Identify which cell holds the provided text, then report its [X, Y] central coordinate. 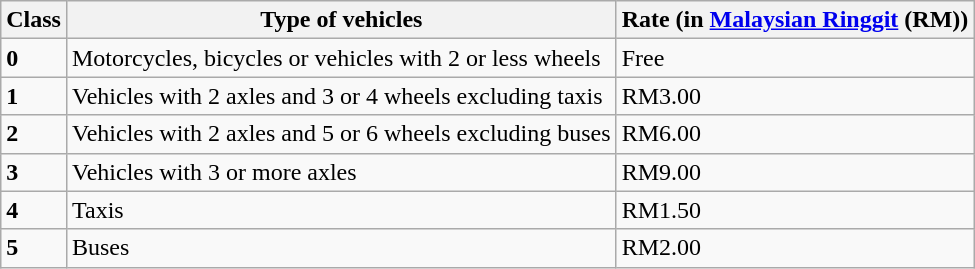
4 [34, 210]
Buses [341, 248]
5 [34, 248]
Vehicles with 2 axles and 3 or 4 wheels excluding taxis [341, 96]
RM9.00 [795, 172]
2 [34, 134]
Vehicles with 3 or more axles [341, 172]
RM6.00 [795, 134]
RM2.00 [795, 248]
Type of vehicles [341, 20]
3 [34, 172]
Class [34, 20]
RM1.50 [795, 210]
Vehicles with 2 axles and 5 or 6 wheels excluding buses [341, 134]
Free [795, 58]
0 [34, 58]
Taxis [341, 210]
1 [34, 96]
Rate (in Malaysian Ringgit (RM)) [795, 20]
Motorcycles, bicycles or vehicles with 2 or less wheels [341, 58]
RM3.00 [795, 96]
